Output the [X, Y] coordinate of the center of the cell containing the given text.  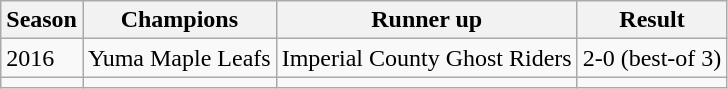
Runner up [426, 20]
Imperial County Ghost Riders [426, 58]
2-0 (best-of 3) [652, 58]
Yuma Maple Leafs [179, 58]
Season [42, 20]
Champions [179, 20]
2016 [42, 58]
Result [652, 20]
